Scan for the cell matching the given text and deliver its [X, Y] coordinate at center. 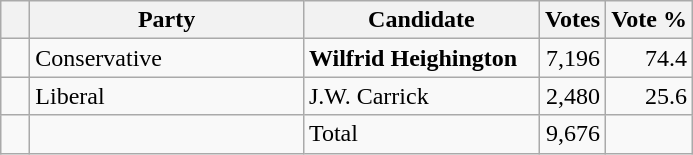
Liberal [167, 96]
7,196 [572, 58]
Votes [572, 20]
Vote % [650, 20]
J.W. Carrick [421, 96]
9,676 [572, 134]
Candidate [421, 20]
74.4 [650, 58]
2,480 [572, 96]
Party [167, 20]
Wilfrid Heighington [421, 58]
25.6 [650, 96]
Total [421, 134]
Conservative [167, 58]
